Search for the cell housing the specified text and yield its (x, y) center coordinate. 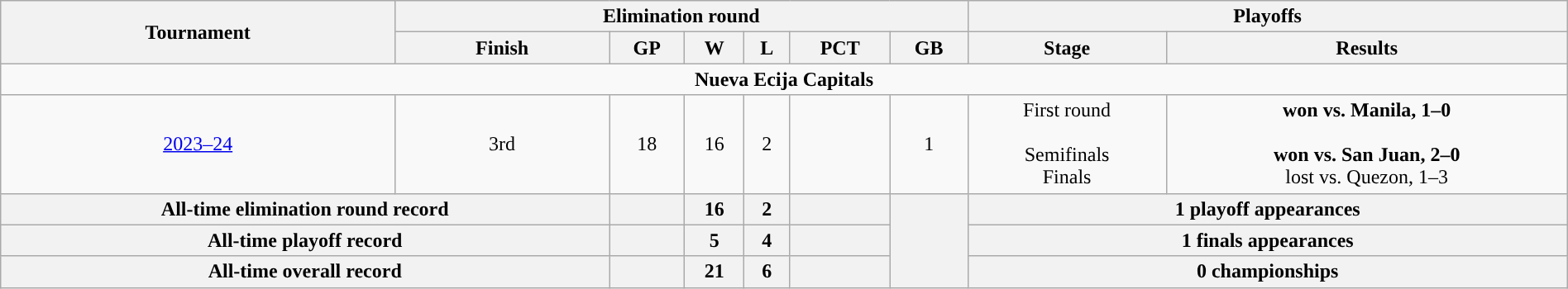
Playoffs (1267, 17)
5 (715, 240)
Results (1366, 48)
18 (647, 144)
GB (929, 48)
1 playoff appearances (1267, 209)
3rd (503, 144)
2023–24 (198, 144)
1 (929, 144)
won vs. Manila, 1–0 won vs. San Juan, 2–0 lost vs. Quezon, 1–3 (1366, 144)
All-time overall record (305, 272)
Nueva Ecija Capitals (784, 79)
GP (647, 48)
1 finals appearances (1267, 240)
0 championships (1267, 272)
Tournament (198, 32)
W (715, 48)
21 (715, 272)
All-time elimination round record (305, 209)
L (767, 48)
4 (767, 240)
Stage (1067, 48)
Finish (503, 48)
Elimination round (681, 17)
PCT (840, 48)
6 (767, 272)
First round Semifinals Finals (1067, 144)
All-time playoff record (305, 240)
